Capture the cell that displays the provided text and extract its (x, y) central coordinate. 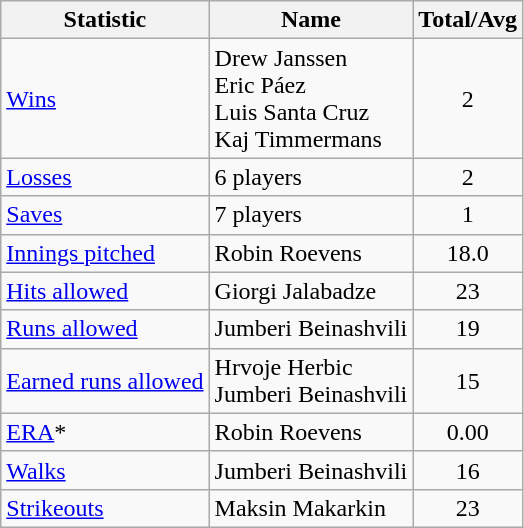
Statistic (105, 20)
16 (468, 470)
Maksin Makarkin (311, 508)
18.0 (468, 253)
7 players (311, 215)
Drew Janssen Eric Páez Luis Santa Cruz Kaj Timmermans (311, 98)
Losses (105, 177)
Innings pitched (105, 253)
1 (468, 215)
Name (311, 20)
Walks (105, 470)
Runs allowed (105, 329)
Earned runs allowed (105, 380)
0.00 (468, 432)
ERA* (105, 432)
Strikeouts (105, 508)
Saves (105, 215)
19 (468, 329)
Total/Avg (468, 20)
Hrvoje Herbic Jumberi Beinashvili (311, 380)
Hits allowed (105, 291)
Giorgi Jalabadze (311, 291)
15 (468, 380)
6 players (311, 177)
Wins (105, 98)
